Capture the cell that displays the provided text and extract its (x, y) central coordinate. 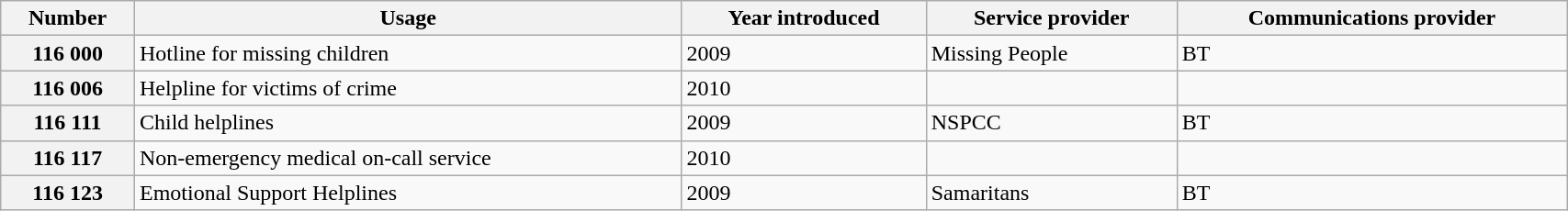
Year introduced (804, 18)
Number (68, 18)
Usage (408, 18)
Non-emergency medical on-call service (408, 158)
Child helplines (408, 123)
Samaritans (1051, 193)
116 117 (68, 158)
NSPCC (1051, 123)
Communications provider (1371, 18)
Missing People (1051, 53)
116 111 (68, 123)
Hotline for missing children (408, 53)
116 123 (68, 193)
Emotional Support Helplines (408, 193)
116 000 (68, 53)
116 006 (68, 88)
Helpline for victims of crime (408, 88)
Service provider (1051, 18)
